From the cell containing the given text, extract its center point as (x, y) coordinate. 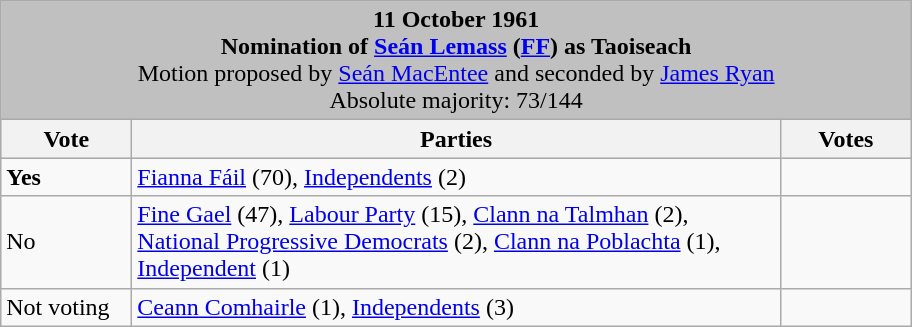
Fine Gael (47), Labour Party (15), Clann na Talmhan (2), National Progressive Democrats (2), Clann na Poblachta (1), Independent (1) (456, 242)
Fianna Fáil (70), Independents (2) (456, 177)
No (66, 242)
11 October 1961Nomination of Seán Lemass (FF) as TaoiseachMotion proposed by Seán MacEntee and seconded by James RyanAbsolute majority: 73/144 (456, 60)
Yes (66, 177)
Ceann Comhairle (1), Independents (3) (456, 307)
Vote (66, 139)
Parties (456, 139)
Not voting (66, 307)
Votes (846, 139)
